Return the (x, y) coordinate for the center point of the cell that contains the specified text.  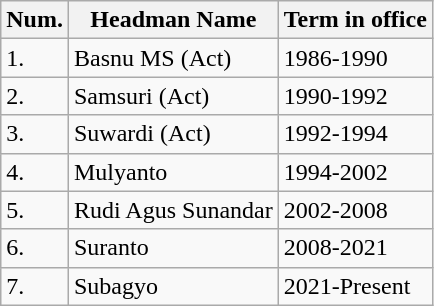
1992-1994 (355, 134)
Rudi Agus Sunandar (173, 210)
1994-2002 (355, 172)
Subagyo (173, 286)
Term in office (355, 20)
1. (35, 58)
7. (35, 286)
Num. (35, 20)
6. (35, 248)
1990-1992 (355, 96)
2008-2021 (355, 248)
Mulyanto (173, 172)
Headman Name (173, 20)
2. (35, 96)
4. (35, 172)
Samsuri (Act) (173, 96)
1986-1990 (355, 58)
3. (35, 134)
2002-2008 (355, 210)
Suwardi (Act) (173, 134)
Basnu MS (Act) (173, 58)
5. (35, 210)
2021-Present (355, 286)
Suranto (173, 248)
